Return the (X, Y) coordinate for the center point of the cell that contains the specified text.  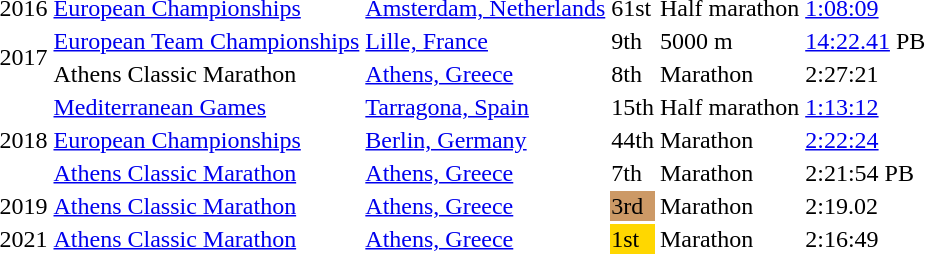
Tarragona, Spain (486, 107)
European Team Championships (206, 41)
Lille, France (486, 41)
15th (633, 107)
Half marathon (729, 107)
Berlin, Germany (486, 140)
44th (633, 140)
9th (633, 41)
5000 m (729, 41)
8th (633, 74)
European Championships (206, 140)
7th (633, 173)
1st (633, 239)
3rd (633, 206)
Mediterranean Games (206, 107)
